From the cell containing the given text, extract its center point as (x, y) coordinate. 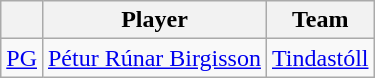
Pétur Rúnar Birgisson (154, 58)
Player (154, 20)
PG (22, 58)
Team (320, 20)
Tindastóll (320, 58)
